Extract the (x, y) coordinate from the center of the cell holding the provided text.  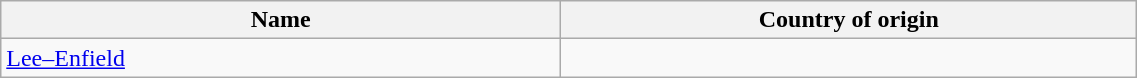
Country of origin (849, 20)
Name (281, 20)
Lee–Enfield (281, 58)
